Search for the cell housing the specified text and yield its [X, Y] center coordinate. 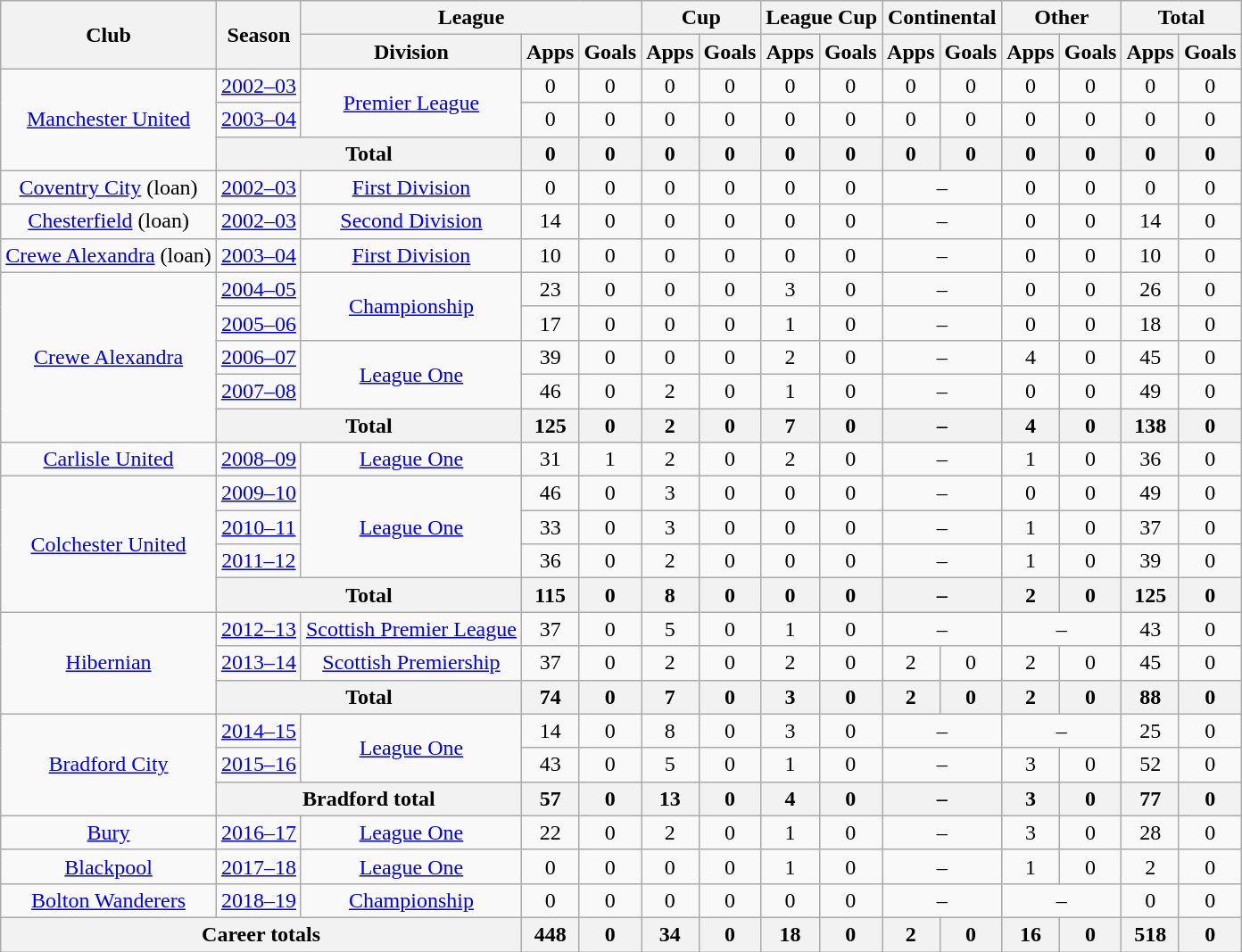
2017–18 [259, 866]
Division [410, 52]
2013–14 [259, 663]
138 [1150, 426]
88 [1150, 697]
2014–15 [259, 731]
23 [550, 289]
115 [550, 595]
Career totals [261, 934]
2004–05 [259, 289]
League [471, 18]
Premier League [410, 103]
Scottish Premiership [410, 663]
2009–10 [259, 493]
Bolton Wanderers [109, 900]
Manchester United [109, 120]
League Cup [822, 18]
2007–08 [259, 391]
22 [550, 832]
Blackpool [109, 866]
74 [550, 697]
Cup [701, 18]
28 [1150, 832]
2018–19 [259, 900]
Chesterfield (loan) [109, 221]
25 [1150, 731]
31 [550, 459]
Crewe Alexandra [109, 357]
Hibernian [109, 663]
Bury [109, 832]
2015–16 [259, 765]
Second Division [410, 221]
Scottish Premier League [410, 629]
Continental [942, 18]
2010–11 [259, 527]
Club [109, 35]
518 [1150, 934]
Season [259, 35]
57 [550, 799]
Bradford total [368, 799]
52 [1150, 765]
2006–07 [259, 357]
2008–09 [259, 459]
17 [550, 323]
Carlisle United [109, 459]
33 [550, 527]
2012–13 [259, 629]
13 [670, 799]
2016–17 [259, 832]
Crewe Alexandra (loan) [109, 255]
16 [1031, 934]
2005–06 [259, 323]
448 [550, 934]
2011–12 [259, 561]
Other [1062, 18]
Bradford City [109, 765]
Colchester United [109, 544]
77 [1150, 799]
26 [1150, 289]
Coventry City (loan) [109, 187]
34 [670, 934]
